Provide the (x, y) coordinate of the cell's center where the given text is located.  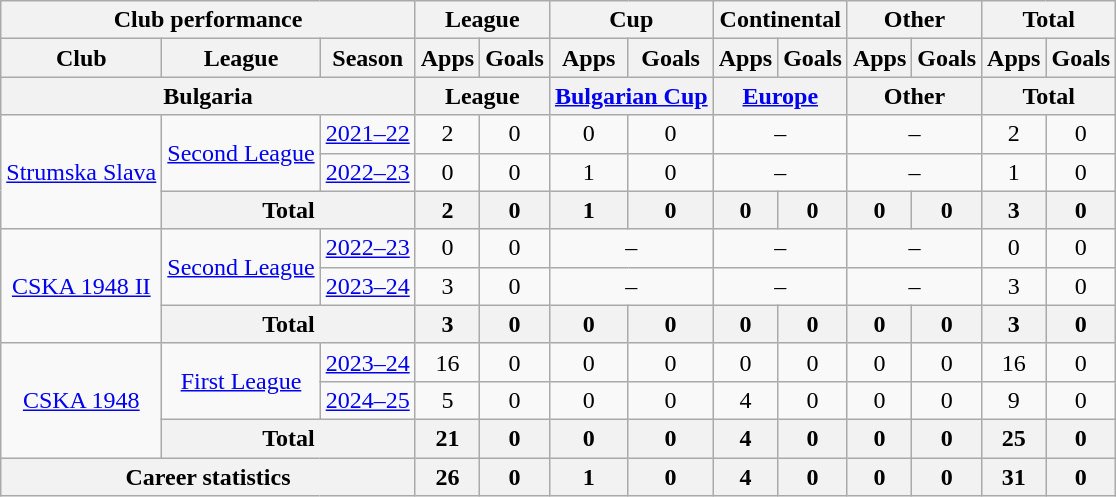
Club performance (208, 20)
CSKA 1948 (82, 400)
25 (1014, 438)
Continental (780, 20)
Career statistics (208, 477)
Bulgaria (208, 96)
Strumska Slava (82, 172)
Bulgarian Cup (631, 96)
Season (368, 58)
Club (82, 58)
5 (447, 400)
2021–22 (368, 134)
9 (1014, 400)
First League (241, 381)
Cup (631, 20)
CSKA 1948 II (82, 286)
21 (447, 438)
Europe (780, 96)
31 (1014, 477)
26 (447, 477)
2024–25 (368, 400)
